Provide the [X, Y] coordinate of the cell's center where the given text is located.  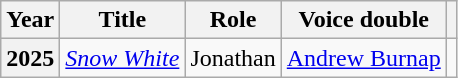
Role [233, 20]
Year [30, 20]
Snow White [122, 58]
Title [122, 20]
2025 [30, 58]
Andrew Burnap [364, 58]
Voice double [364, 20]
Jonathan [233, 58]
